Return (x, y) of the center of cell containing provided text 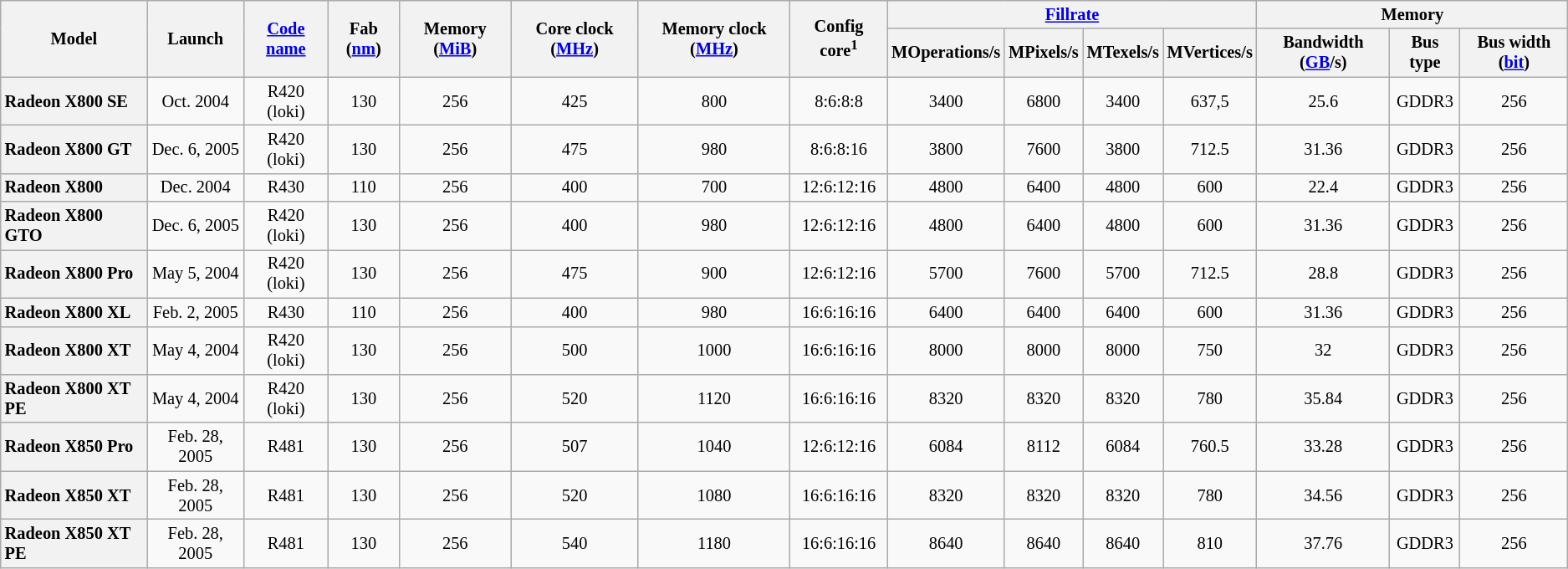
Core clock (MHz) (575, 38)
Model (74, 38)
Fab (nm) (363, 38)
800 (714, 101)
Radeon X800 Pro (74, 274)
Bus type (1425, 53)
28.8 (1323, 274)
Radeon X800 GTO (74, 226)
Radeon X800 XL (74, 312)
750 (1210, 351)
637,5 (1210, 101)
Radeon X800 SE (74, 101)
33.28 (1323, 447)
35.84 (1323, 398)
Memory clock (MHz) (714, 38)
Feb. 2, 2005 (196, 312)
Bandwidth (GB/s) (1323, 53)
1040 (714, 447)
Radeon X800 GT (74, 149)
Bus width (bit) (1514, 53)
810 (1210, 543)
Dec. 2004 (196, 187)
Code name (286, 38)
MOperations/s (946, 53)
Radeon X800 XT (74, 351)
1000 (714, 351)
760.5 (1210, 447)
Fillrate (1072, 14)
May 5, 2004 (196, 274)
Radeon X850 XT PE (74, 543)
6800 (1044, 101)
37.76 (1323, 543)
8:6:8:16 (839, 149)
Oct. 2004 (196, 101)
1120 (714, 398)
MVertices/s (1210, 53)
25.6 (1323, 101)
500 (575, 351)
900 (714, 274)
Radeon X850 Pro (74, 447)
540 (575, 543)
32 (1323, 351)
Radeon X850 XT (74, 495)
MTexels/s (1123, 53)
8:6:8:8 (839, 101)
700 (714, 187)
MPixels/s (1044, 53)
Radeon X800 XT PE (74, 398)
8112 (1044, 447)
1080 (714, 495)
507 (575, 447)
34.56 (1323, 495)
Launch (196, 38)
22.4 (1323, 187)
Memory (1412, 14)
Config core1 (839, 38)
Radeon X800 (74, 187)
1180 (714, 543)
425 (575, 101)
Memory (MiB) (455, 38)
